Identify which cell holds the provided text, then report its (x, y) central coordinate. 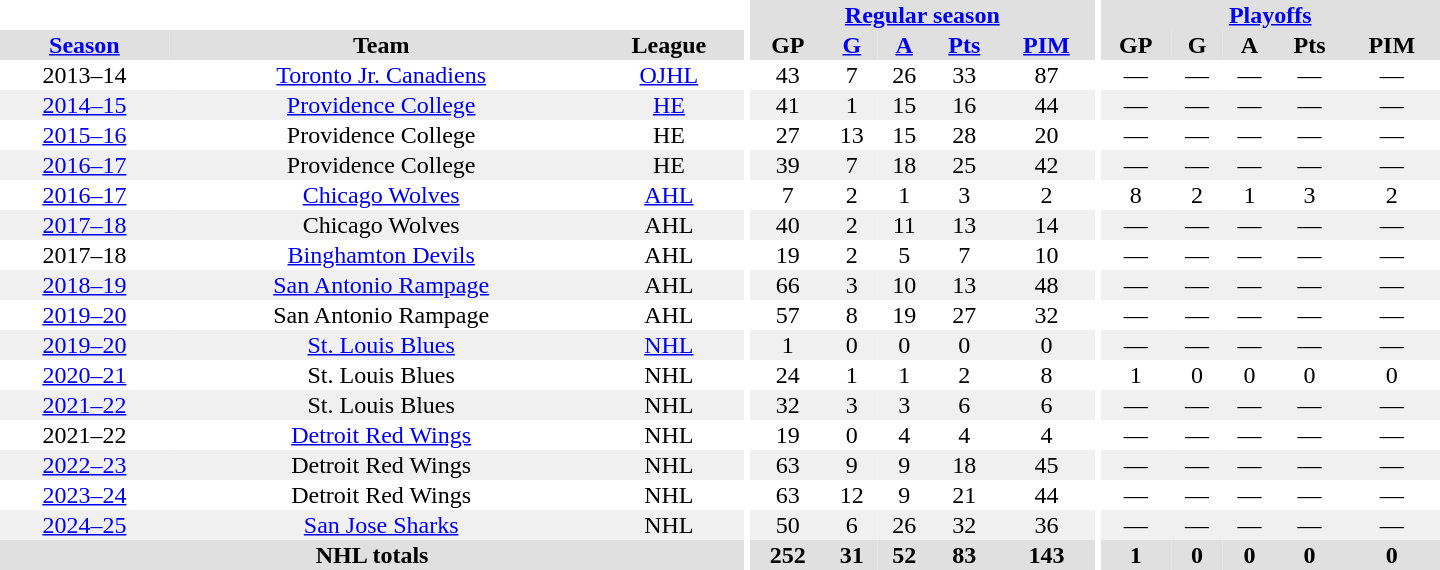
2013–14 (84, 75)
Regular season (922, 15)
League (670, 45)
NHL totals (372, 555)
40 (788, 225)
21 (964, 495)
252 (788, 555)
45 (1046, 465)
2020–21 (84, 375)
52 (904, 555)
2015–16 (84, 135)
33 (964, 75)
24 (788, 375)
5 (904, 255)
36 (1046, 525)
143 (1046, 555)
OJHL (670, 75)
2014–15 (84, 105)
Toronto Jr. Canadiens (382, 75)
20 (1046, 135)
31 (852, 555)
25 (964, 165)
2018–19 (84, 285)
Playoffs (1270, 15)
48 (1046, 285)
57 (788, 315)
42 (1046, 165)
Team (382, 45)
Season (84, 45)
11 (904, 225)
12 (852, 495)
28 (964, 135)
2022–23 (84, 465)
14 (1046, 225)
83 (964, 555)
87 (1046, 75)
Binghamton Devils (382, 255)
39 (788, 165)
2024–25 (84, 525)
50 (788, 525)
66 (788, 285)
San Jose Sharks (382, 525)
16 (964, 105)
41 (788, 105)
43 (788, 75)
2023–24 (84, 495)
